Output the [X, Y] coordinate of the center of the cell containing the given text.  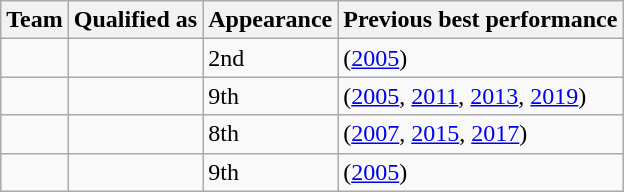
Team [35, 20]
Previous best performance [480, 20]
Appearance [270, 20]
(2005, 2011, 2013, 2019) [480, 96]
Qualified as [135, 20]
8th [270, 134]
(2007, 2015, 2017) [480, 134]
2nd [270, 58]
